Search for the cell housing the specified text and yield its [X, Y] center coordinate. 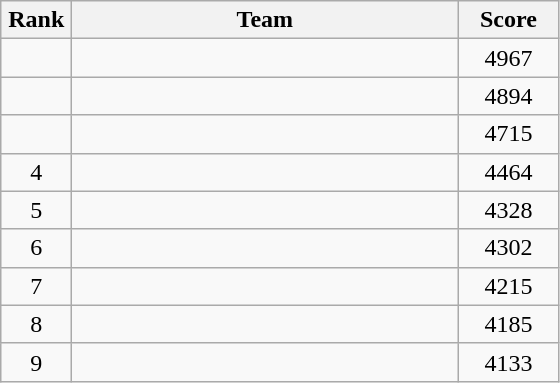
Rank [36, 20]
4715 [508, 134]
4967 [508, 58]
4894 [508, 96]
4328 [508, 210]
4 [36, 172]
7 [36, 286]
4185 [508, 324]
8 [36, 324]
Score [508, 20]
4464 [508, 172]
9 [36, 362]
4133 [508, 362]
4302 [508, 248]
5 [36, 210]
4215 [508, 286]
6 [36, 248]
Team [265, 20]
